Find where the given text appears and provide that cell's center as [X, Y] coordinate. 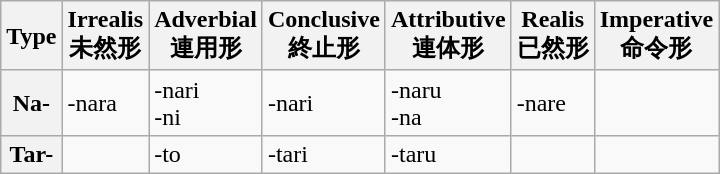
Imperative命令形 [656, 36]
-nare [552, 102]
-taru [448, 154]
Realis已然形 [552, 36]
Type [32, 36]
-naru-na [448, 102]
-nari [324, 102]
Attributive連体形 [448, 36]
-nari-ni [206, 102]
-to [206, 154]
-tari [324, 154]
Na- [32, 102]
Tar- [32, 154]
Irrealis未然形 [106, 36]
-nara [106, 102]
Conclusive終止形 [324, 36]
Adverbial連用形 [206, 36]
